Pinpoint the cell where the given text exists, returning its (X, Y) midpoint coordinate. 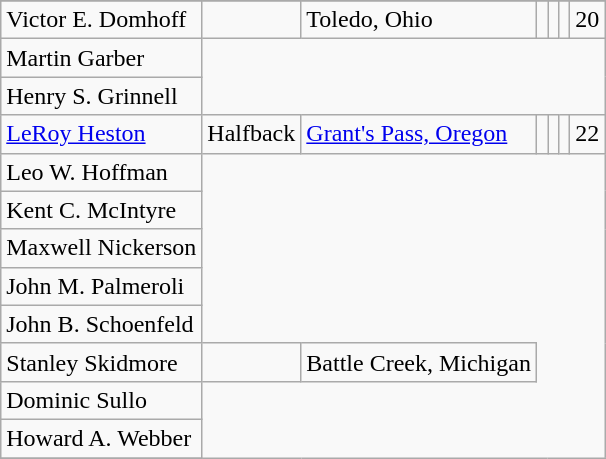
John M. Palmeroli (102, 286)
20 (588, 20)
Howard A. Webber (102, 438)
Martin Garber (102, 58)
Battle Creek, Michigan (419, 362)
Grant's Pass, Oregon (419, 134)
Kent C. McIntyre (102, 210)
Maxwell Nickerson (102, 248)
Dominic Sullo (102, 400)
Toledo, Ohio (419, 20)
Stanley Skidmore (102, 362)
Halfback (252, 134)
Leo W. Hoffman (102, 172)
John B. Schoenfeld (102, 324)
LeRoy Heston (102, 134)
22 (588, 134)
Victor E. Domhoff (102, 20)
Henry S. Grinnell (102, 96)
